Determine the (x, y) coordinate at the center of the cell enclosing the given text.  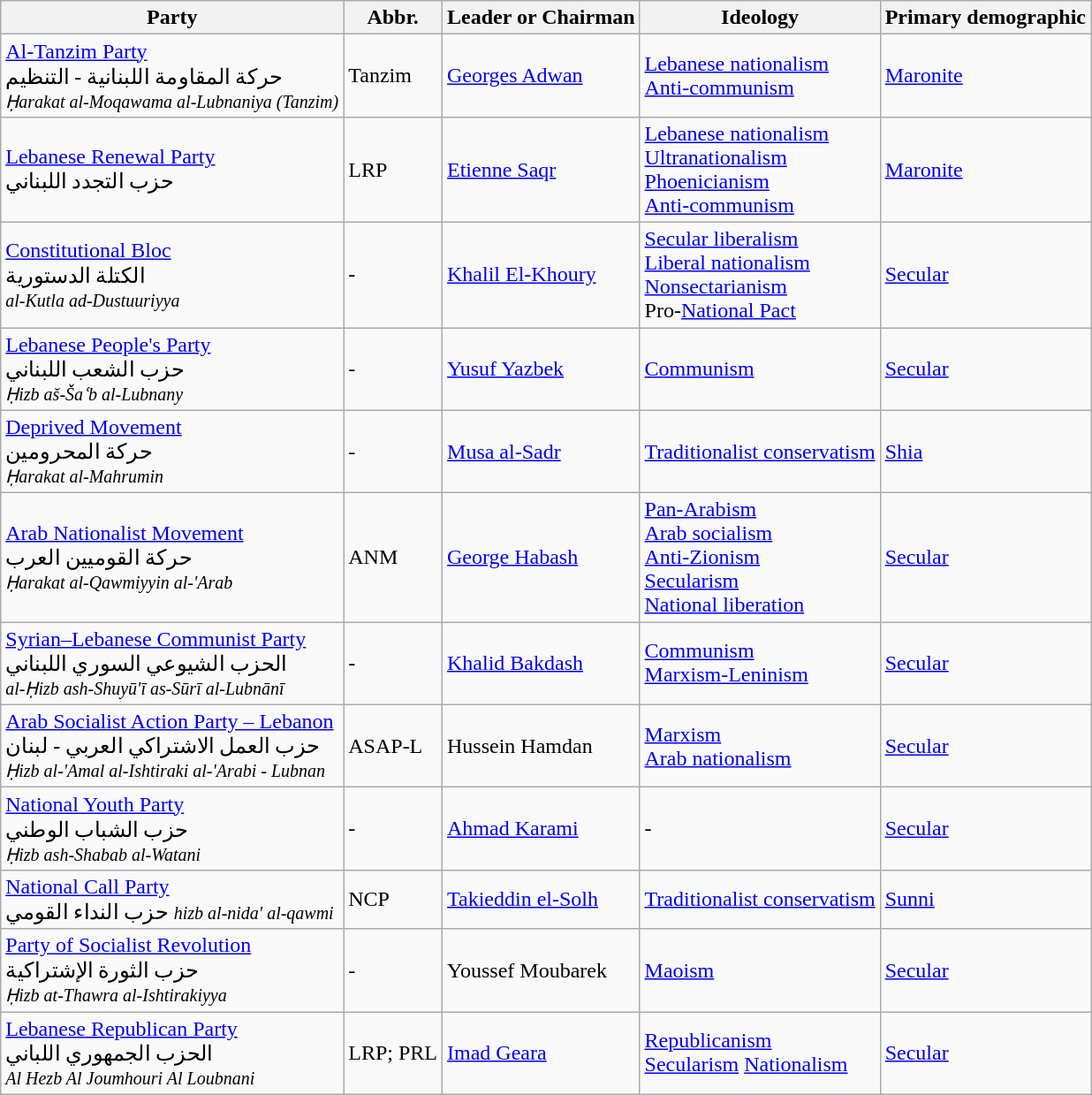
Lebanese nationalismAnti-communism (760, 76)
Maoism (760, 970)
Takieddin el-Solh (542, 900)
Republicanism Secularism Nationalism (760, 1053)
Lebanese nationalismUltranationalismPhoenicianismAnti-communism (760, 170)
MarxismArab nationalism (760, 746)
Lebanese Renewal Party حزب التجدد اللبناني (172, 170)
Lebanese People's Party حزب الشعب اللبنانيḤizb aš-Šaʿb al-Lubnany (172, 369)
Party of Socialist Revolution حزب الثورة الإشتراكيةḤizb at-Thawra al-Ishtirakiyya (172, 970)
Youssef Moubarek (542, 970)
Secular liberalism Liberal nationalism Nonsectarianism Pro-National Pact (760, 274)
Communism (760, 369)
Tanzim (393, 76)
Leader or Chairman (542, 18)
National Call Partyحزب النداء القومي hizb al-nida' al-qawmi (172, 900)
Arab Socialist Action Party – Lebanonحزب العمل الاشتراكي العربي - لبنانḤizb al-'Amal al-Ishtiraki al-'Arabi - Lubnan (172, 746)
Khalid Bakdash (542, 664)
Primary demographic (985, 18)
LRP (393, 170)
ANM (393, 558)
Ahmad Karami (542, 829)
Ideology (760, 18)
Shia (985, 452)
Communism Marxism-Leninism (760, 664)
Etienne Saqr (542, 170)
Deprived Movement حركة المحرومينḤarakat al-Mahrumin (172, 452)
Arab Nationalist Movement حركة القوميين العربḤarakat al-Qawmiyyin al-'Arab (172, 558)
Musa al-Sadr (542, 452)
NCP (393, 900)
Georges Adwan (542, 76)
National Youth Party حزب الشباب الوطنيḤizb ash-Shabab al-Watani (172, 829)
LRP; PRL (393, 1053)
Imad Geara (542, 1053)
Syrian–Lebanese Communist Partyالحزب الشيوعي السوري اللبنانيal-Ḥizb ash-Shuyū'ī as-Sūrī al-Lubnānī (172, 664)
Khalil El-Khoury (542, 274)
Sunni (985, 900)
Hussein Hamdan (542, 746)
Constitutional Bloc الكتلة الدستوريةal-Kutla ad-Dustuuriyya (172, 274)
Abbr. (393, 18)
Pan-Arabism Arab socialism Anti-Zionism Secularism National liberation (760, 558)
Lebanese Republican Party الحزب الجمهوري اللبانيAl Hezb Al Joumhouri Al Loubnani (172, 1053)
Party (172, 18)
ASAP-L (393, 746)
George Habash (542, 558)
Yusuf Yazbek (542, 369)
Al-Tanzim Party حركة المقاومة اللبنانية - التنظيمḤarakat al-Moqawama al-Lubnaniya (Tanzim) (172, 76)
